Provide the (X, Y) coordinate of the cell's center where the given text is located.  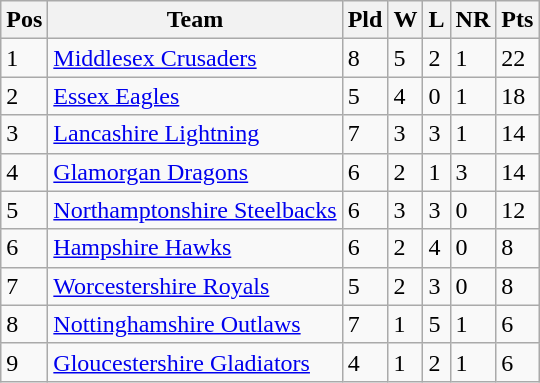
Essex Eagles (195, 96)
L (436, 20)
Middlesex Crusaders (195, 58)
Lancashire Lightning (195, 134)
18 (518, 96)
NR (473, 20)
Gloucestershire Gladiators (195, 362)
12 (518, 210)
Northamptonshire Steelbacks (195, 210)
Glamorgan Dragons (195, 172)
9 (24, 362)
Hampshire Hawks (195, 248)
Worcestershire Royals (195, 286)
Nottinghamshire Outlaws (195, 324)
22 (518, 58)
W (406, 20)
Team (195, 20)
Pos (24, 20)
Pld (365, 20)
Pts (518, 20)
